Return (X, Y) of the center of cell containing provided text 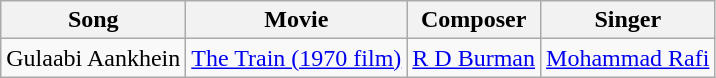
Composer (474, 20)
Song (94, 20)
Singer (628, 20)
The Train (1970 film) (296, 58)
R D Burman (474, 58)
Mohammad Rafi (628, 58)
Movie (296, 20)
Gulaabi Aankhein (94, 58)
